Output the [X, Y] coordinate of the center of the cell containing the given text.  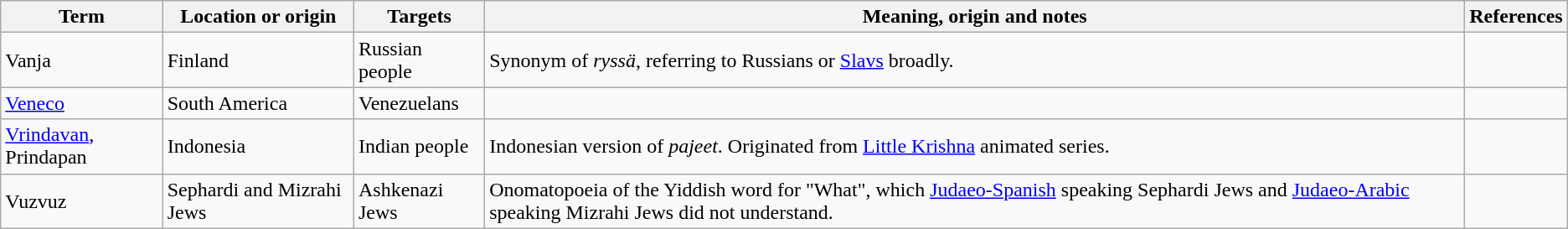
Location or origin [258, 17]
Indonesian version of pajeet. Originated from Little Krishna animated series. [975, 146]
Targets [419, 17]
References [1516, 17]
Ashkenazi Jews [419, 201]
Meaning, origin and notes [975, 17]
Vrindavan, Prindapan [82, 146]
Indian people [419, 146]
South America [258, 103]
Onomatopoeia of the Yiddish word for "What", which Judaeo-Spanish speaking Sephardi Jews and Judaeo-Arabic speaking Mizrahi Jews did not understand. [975, 201]
Sephardi and Mizrahi Jews [258, 201]
Indonesia [258, 146]
Synonym of ryssä, referring to Russians or Slavs broadly. [975, 60]
Russian people [419, 60]
Veneco [82, 103]
Venezuelans [419, 103]
Vuzvuz [82, 201]
Term [82, 17]
Finland [258, 60]
Vanja [82, 60]
